Identify which cell holds the provided text, then report its (x, y) central coordinate. 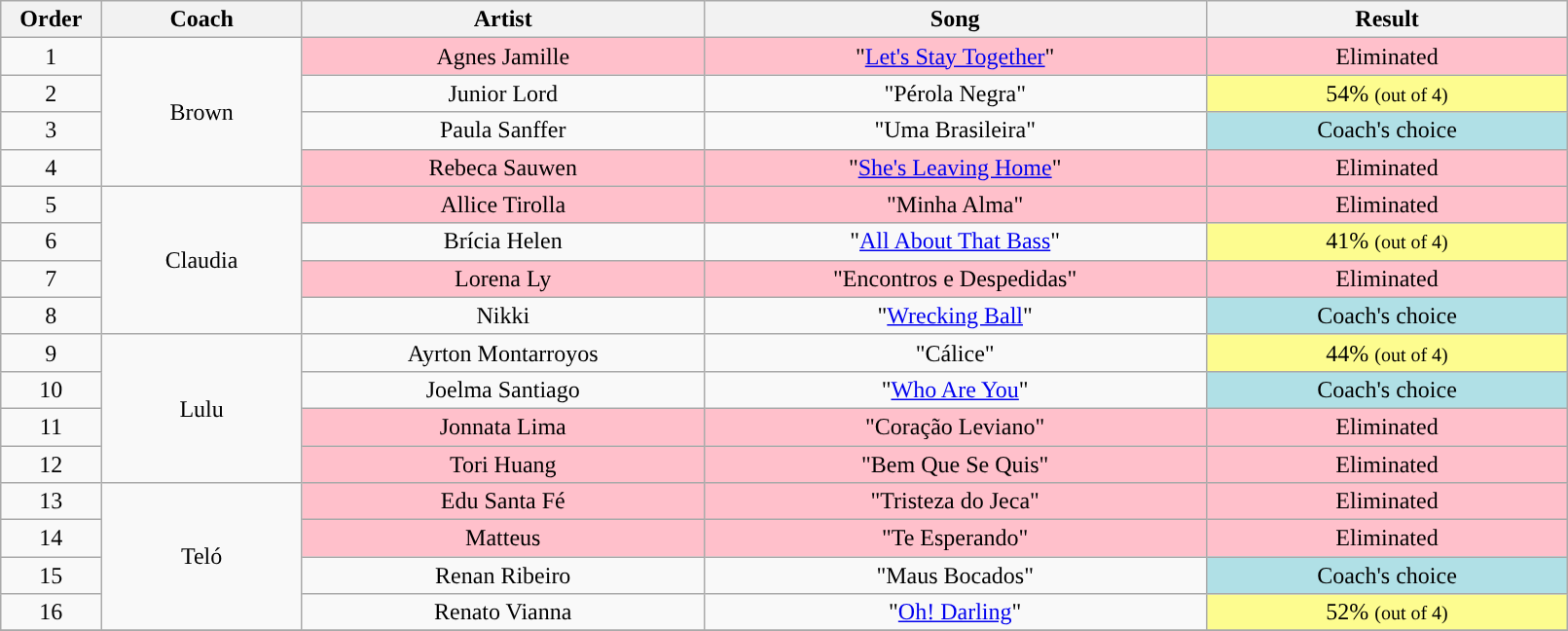
Renan Ribeiro (502, 575)
Coach (201, 19)
9 (51, 353)
Edu Santa Fé (502, 501)
11 (51, 427)
41% (out of 4) (1387, 241)
"She's Leaving Home" (955, 167)
Lorena Ly (502, 278)
7 (51, 278)
Jonnata Lima (502, 427)
Rebeca Sauwen (502, 167)
2 (51, 93)
Order (51, 19)
5 (51, 204)
3 (51, 130)
Result (1387, 19)
Ayrton Montarroyos (502, 353)
"Who Are You" (955, 390)
"Wrecking Ball" (955, 315)
"Te Esperando" (955, 538)
"Encontros e Despedidas" (955, 278)
"Let's Stay Together" (955, 56)
Renato Vianna (502, 612)
16 (51, 612)
"Uma Brasileira" (955, 130)
52% (out of 4) (1387, 612)
"Pérola Negra" (955, 93)
Junior Lord (502, 93)
6 (51, 241)
"Cálice" (955, 353)
15 (51, 575)
Allice Tirolla (502, 204)
12 (51, 464)
Brícia Helen (502, 241)
10 (51, 390)
"Tristeza do Jeca" (955, 501)
8 (51, 315)
"Bem Que Se Quis" (955, 464)
44% (out of 4) (1387, 353)
Song (955, 19)
Brown (201, 112)
14 (51, 538)
"Minha Alma" (955, 204)
Nikki (502, 315)
"Oh! Darling" (955, 612)
"Coração Leviano" (955, 427)
Claudia (201, 260)
1 (51, 56)
13 (51, 501)
"All About That Bass" (955, 241)
4 (51, 167)
Teló (201, 557)
Tori Huang (502, 464)
Matteus (502, 538)
54% (out of 4) (1387, 93)
Paula Sanffer (502, 130)
"Maus Bocados" (955, 575)
Joelma Santiago (502, 390)
Artist (502, 19)
Lulu (201, 408)
Agnes Jamille (502, 56)
